Return (X, Y) of the center of cell containing provided text 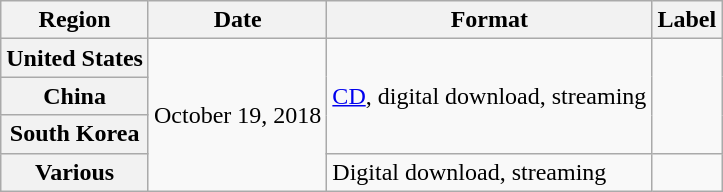
South Korea (75, 134)
Format (490, 20)
CD, digital download, streaming (490, 96)
Region (75, 20)
United States (75, 58)
Various (75, 172)
Digital download, streaming (490, 172)
October 19, 2018 (237, 115)
Label (687, 20)
China (75, 96)
Date (237, 20)
